Output the [X, Y] coordinate of the center of the cell containing the given text.  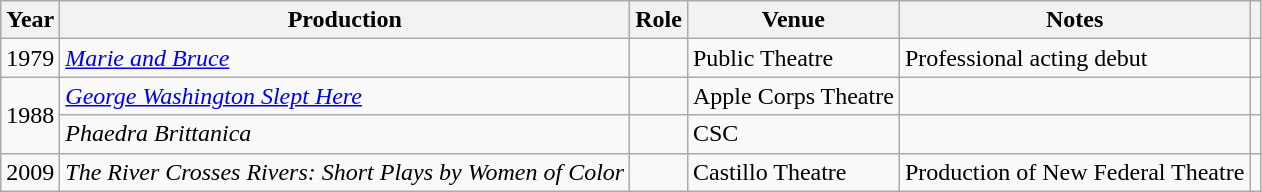
Public Theatre [793, 58]
Venue [793, 20]
Notes [1074, 20]
Phaedra Brittanica [345, 134]
Role [659, 20]
Professional acting debut [1074, 58]
Production of New Federal Theatre [1074, 172]
Year [30, 20]
George Washington Slept Here [345, 96]
The River Crosses Rivers: Short Plays by Women of Color [345, 172]
CSC [793, 134]
Marie and Bruce [345, 58]
Apple Corps Theatre [793, 96]
Production [345, 20]
1979 [30, 58]
1988 [30, 115]
Castillo Theatre [793, 172]
2009 [30, 172]
